Return [X, Y] of the center of cell containing provided text 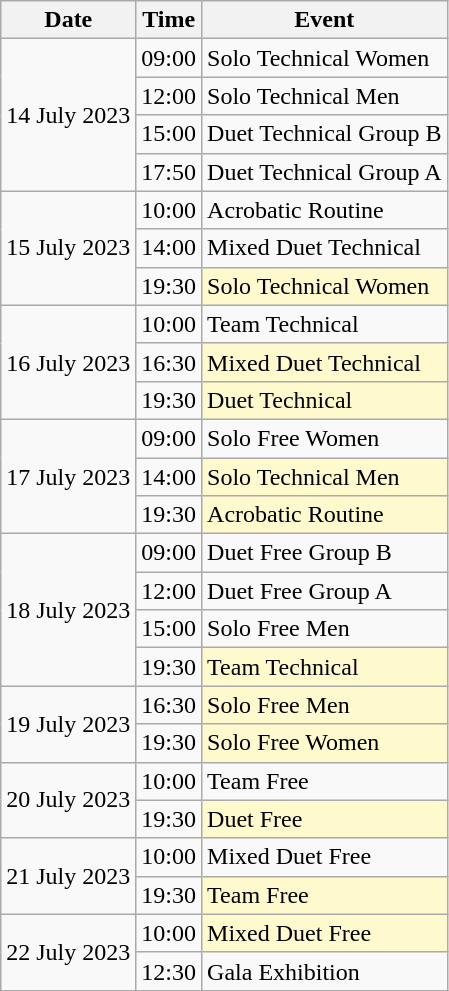
Time [169, 20]
22 July 2023 [68, 952]
17 July 2023 [68, 476]
Date [68, 20]
17:50 [169, 172]
Duet Free Group A [325, 591]
Event [325, 20]
12:30 [169, 971]
18 July 2023 [68, 610]
16 July 2023 [68, 362]
Duet Technical [325, 400]
Duet Technical Group A [325, 172]
Duet Technical Group B [325, 134]
20 July 2023 [68, 800]
21 July 2023 [68, 876]
15 July 2023 [68, 248]
14 July 2023 [68, 115]
Gala Exhibition [325, 971]
19 July 2023 [68, 724]
Duet Free Group B [325, 553]
Duet Free [325, 819]
